Pinpoint the cell where the given text exists, returning its (x, y) midpoint coordinate. 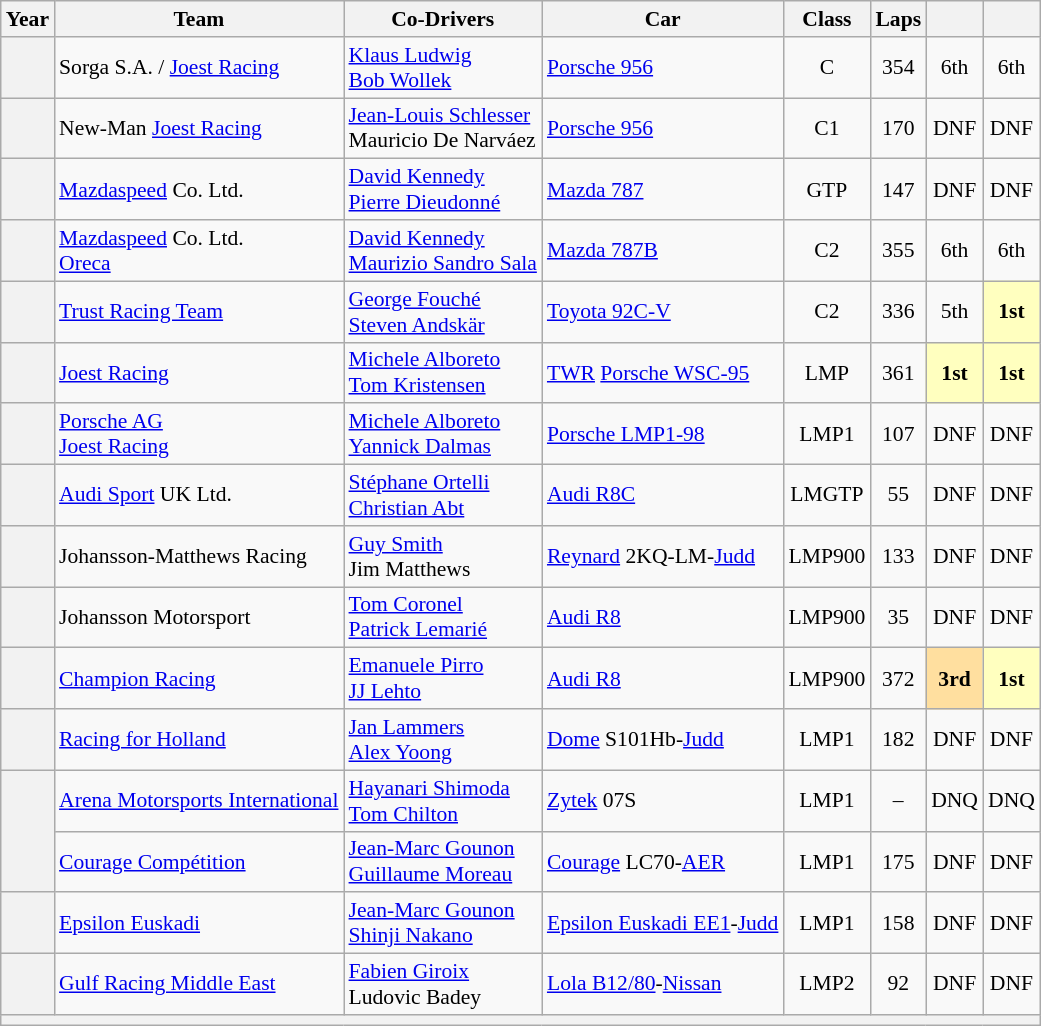
Jean-Louis Schlesser Mauricio De Narváez (443, 128)
Car (663, 19)
Klaus Ludwig Bob Wollek (443, 68)
New-Man Joest Racing (198, 128)
133 (898, 556)
LMGTP (826, 496)
TWR Porsche WSC-95 (663, 372)
Courage Compétition (198, 862)
– (898, 800)
George Fouché Steven Andskär (443, 312)
C1 (826, 128)
3rd (954, 678)
Michele Alboreto Yannick Dalmas (443, 434)
361 (898, 372)
35 (898, 618)
Johansson Motorsport (198, 618)
C (826, 68)
355 (898, 250)
182 (898, 740)
175 (898, 862)
Mazda 787 (663, 190)
Tom Coronel Patrick Lemarié (443, 618)
Porsche AG Joest Racing (198, 434)
Stéphane Ortelli Christian Abt (443, 496)
LMP2 (826, 984)
Class (826, 19)
Sorga S.A. / Joest Racing (198, 68)
Hayanari Shimoda Tom Chilton (443, 800)
158 (898, 924)
Joest Racing (198, 372)
Epsilon Euskadi EE1-Judd (663, 924)
170 (898, 128)
David Kennedy Pierre Dieudonné (443, 190)
Co-Drivers (443, 19)
Johansson-Matthews Racing (198, 556)
Trust Racing Team (198, 312)
Team (198, 19)
Jean-Marc Gounon Shinji Nakano (443, 924)
Year (28, 19)
Jan Lammers Alex Yoong (443, 740)
Champion Racing (198, 678)
Emanuele Pirro JJ Lehto (443, 678)
Gulf Racing Middle East (198, 984)
Mazda 787B (663, 250)
GTP (826, 190)
LMP (826, 372)
Audi Sport UK Ltd. (198, 496)
92 (898, 984)
Laps (898, 19)
Jean-Marc Gounon Guillaume Moreau (443, 862)
Michele Alboreto Tom Kristensen (443, 372)
Fabien Giroix Ludovic Badey (443, 984)
55 (898, 496)
Guy Smith Jim Matthews (443, 556)
David Kennedy Maurizio Sandro Sala (443, 250)
Zytek 07S (663, 800)
336 (898, 312)
Audi R8C (663, 496)
Lola B12/80-Nissan (663, 984)
Mazdaspeed Co. Ltd. (198, 190)
Mazdaspeed Co. Ltd. Oreca (198, 250)
Epsilon Euskadi (198, 924)
Racing for Holland (198, 740)
5th (954, 312)
372 (898, 678)
147 (898, 190)
Arena Motorsports International (198, 800)
Courage LC70-AER (663, 862)
Reynard 2KQ-LM-Judd (663, 556)
354 (898, 68)
Dome S101Hb-Judd (663, 740)
107 (898, 434)
Porsche LMP1-98 (663, 434)
Toyota 92C-V (663, 312)
